Search for the cell housing the specified text and yield its (x, y) center coordinate. 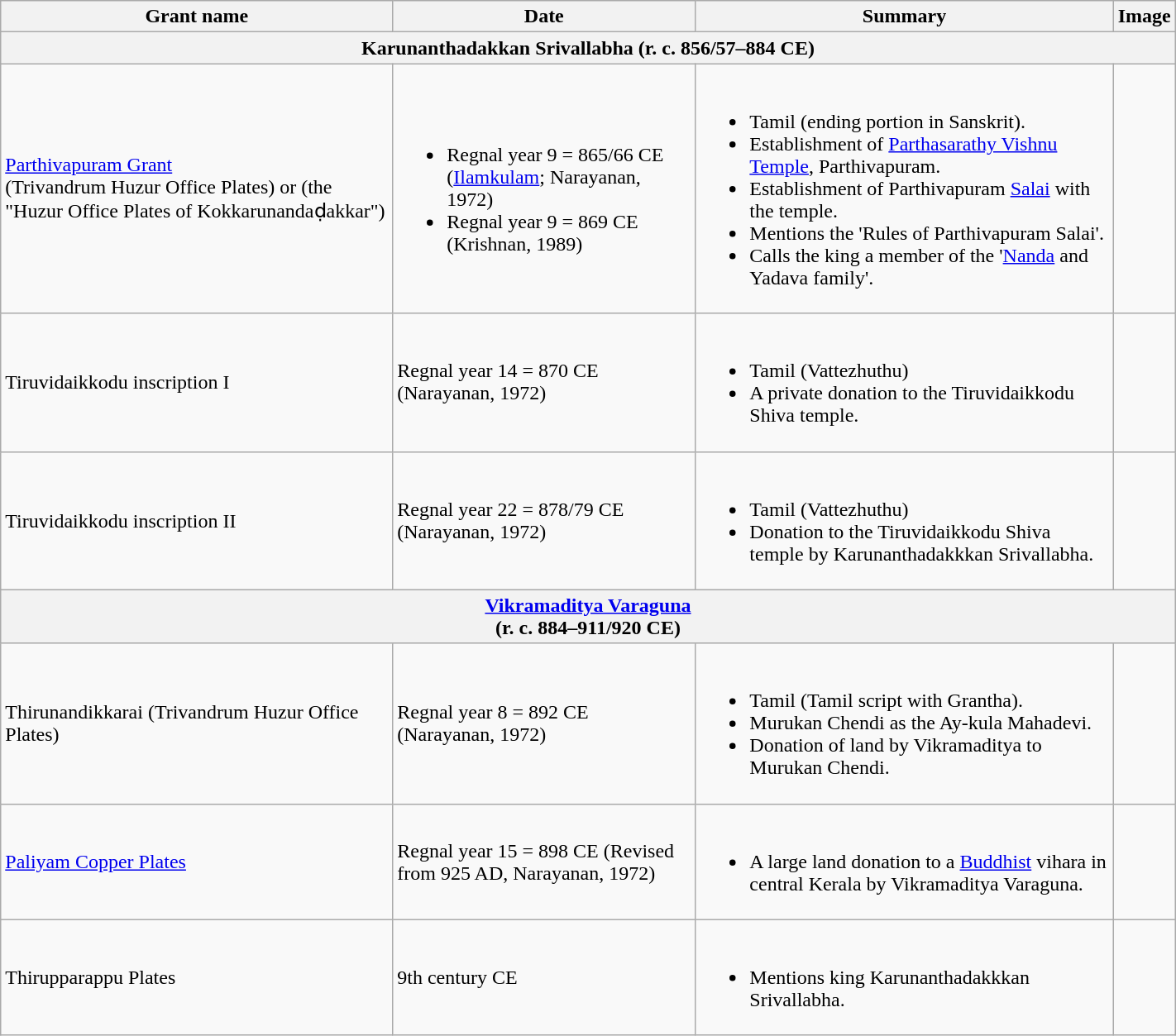
Tiruvidaikkodu inscription II (197, 521)
A large land donation to a Buddhist vihara in central Kerala by Vikramaditya Varaguna. (905, 862)
Thirupparappu Plates (197, 977)
Thirunandikkarai (Trivandrum Huzur Office Plates) (197, 723)
Mentions king Karunanthadakkkan Srivallabha. (905, 977)
Summary (905, 17)
Parthivapuram Grant(Trivandrum Huzur Office Plates) or (the "Huzur Office Plates of Kokkarunandaḍakkar") (197, 189)
Date (544, 17)
Regnal year 14 = 870 CE(Narayanan, 1972) (544, 382)
Tamil (Vattezhuthu)Donation to the Tiruvidaikkodu Shiva temple by Karunanthadakkkan Srivallabha. (905, 521)
Regnal year 15 = 898 CE (Revised from 925 AD, Narayanan, 1972) (544, 862)
Paliyam Copper Plates (197, 862)
Regnal year 9 = 865/66 CE (Ilamkulam; Narayanan, 1972)Regnal year 9 = 869 CE (Krishnan, 1989) (544, 189)
Image (1145, 17)
Tamil (Tamil script with Grantha).Murukan Chendi as the Ay-kula Mahadevi.Donation of land by Vikramaditya to Murukan Chendi. (905, 723)
Tamil (Vattezhuthu)A private donation to the Tiruvidaikkodu Shiva temple. (905, 382)
Regnal year 8 = 892 CE (Narayanan, 1972) (544, 723)
Tiruvidaikkodu inscription I (197, 382)
9th century CE (544, 977)
Karunanthadakkan Srivallabha (r. c. 856/57–884 CE) (588, 48)
Regnal year 22 = 878/79 CE (Narayanan, 1972) (544, 521)
Vikramaditya Varaguna(r. c. 884–911/920 CE) (588, 617)
Grant name (197, 17)
